Detect which cell encompasses the target text, then output its (X, Y) center coordinate. 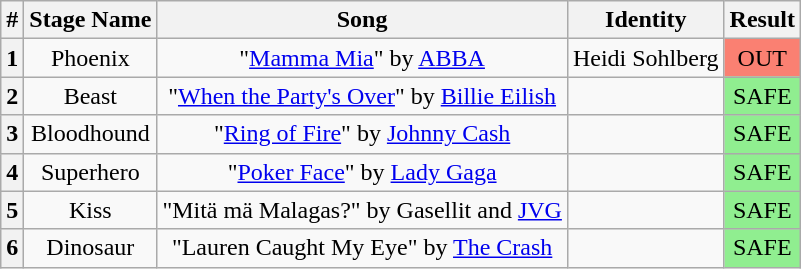
Bloodhound (90, 134)
"When the Party's Over" by Billie Eilish (362, 96)
6 (12, 248)
Heidi Sohlberg (646, 58)
Superhero (90, 172)
Song (362, 20)
Stage Name (90, 20)
2 (12, 96)
OUT (762, 58)
"Lauren Caught My Eye" by The Crash (362, 248)
"Ring of Fire" by Johnny Cash (362, 134)
Result (762, 20)
3 (12, 134)
Beast (90, 96)
"Mamma Mia" by ABBA (362, 58)
Identity (646, 20)
4 (12, 172)
"Poker Face" by Lady Gaga (362, 172)
# (12, 20)
Dinosaur (90, 248)
Phoenix (90, 58)
5 (12, 210)
1 (12, 58)
Kiss (90, 210)
"Mitä mä Malagas?" by Gasellit and JVG (362, 210)
